Scan for the cell matching the given text and deliver its (x, y) coordinate at center. 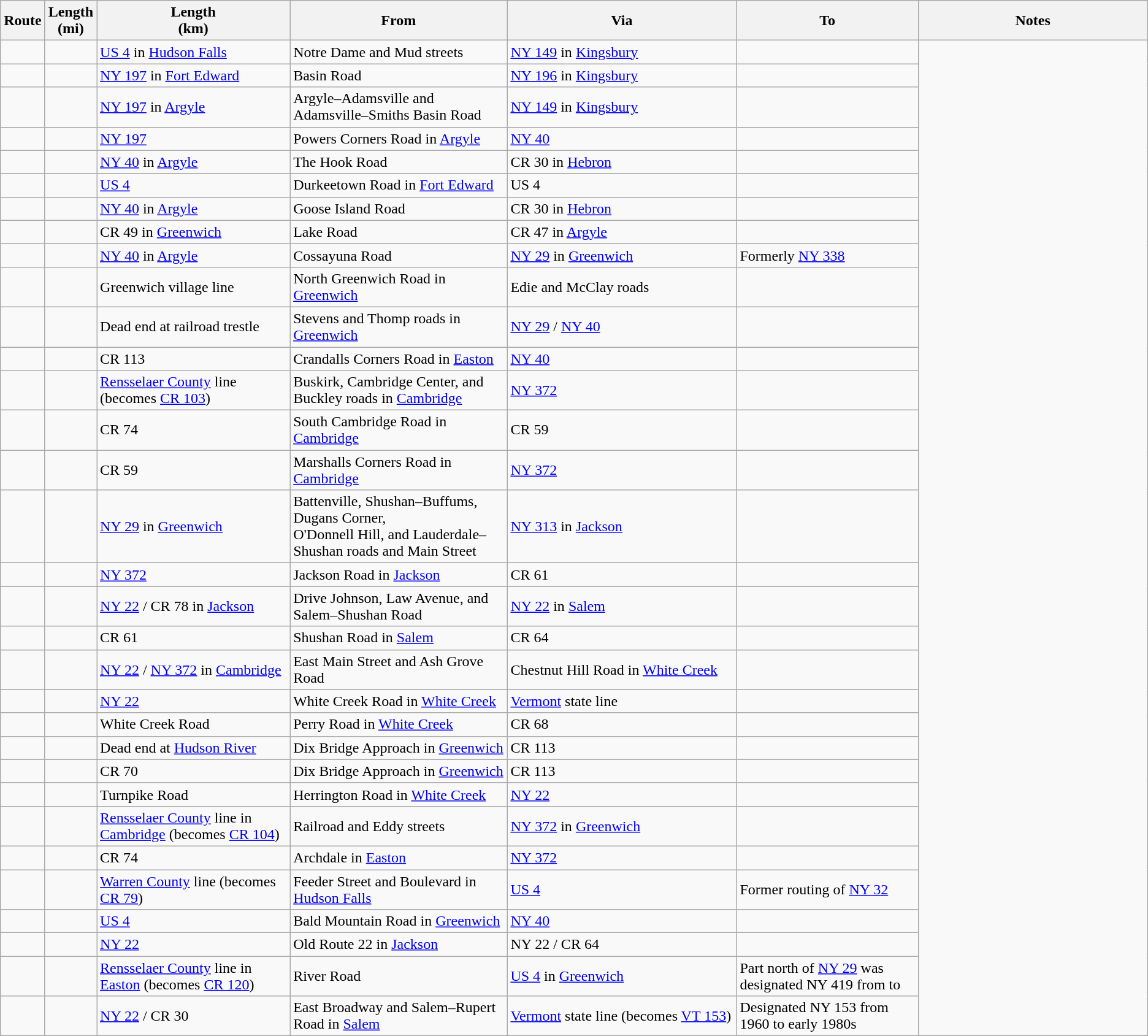
Railroad and Eddy streets (399, 826)
Dead end at railroad trestle (194, 326)
Vermont state line (622, 701)
CR 68 (622, 724)
Drive Johnson, Law Avenue, and Salem–Shushan Road (399, 606)
Cossayuna Road (399, 255)
Stevens and Thomp roads in Greenwich (399, 326)
Designated NY 153 from 1960 to early 1980s (827, 1016)
Shushan Road in Salem (399, 638)
NY 197 (194, 139)
Jackson Road in Jackson (399, 575)
Vermont state line (becomes VT 153) (622, 1016)
Lake Road (399, 232)
Herrington Road in White Creek (399, 794)
East Broadway and Salem–Rupert Road in Salem (399, 1016)
South Cambridge Road in Cambridge (399, 431)
NY 196 in Kingsbury (622, 75)
River Road (399, 977)
NY 313 in Jackson (622, 526)
Rensselaer County line in Cambridge (becomes CR 104) (194, 826)
Perry Road in White Creek (399, 724)
CR 70 (194, 771)
NY 197 in Fort Edward (194, 75)
The Hook Road (399, 162)
Rensselaer County line (becomes CR 103) (194, 390)
CR 49 in Greenwich (194, 232)
Chestnut Hill Road in White Creek (622, 670)
NY 22 / CR 30 (194, 1016)
Greenwich village line (194, 287)
Marshalls Corners Road in Cambridge (399, 470)
Rensselaer County line in Easton (becomes CR 120) (194, 977)
Basin Road (399, 75)
US 4 in Greenwich (622, 977)
Dead end at Hudson River (194, 748)
NY 29 / NY 40 (622, 326)
Goose Island Road (399, 209)
NY 197 in Argyle (194, 107)
To (827, 21)
Bald Mountain Road in Greenwich (399, 921)
Archdale in Easton (399, 858)
NY 22 in Salem (622, 606)
Notes (1033, 21)
From (399, 21)
NY 22 / NY 372 in Cambridge (194, 670)
NY 22 / CR 64 (622, 945)
Crandalls Corners Road in Easton (399, 359)
White Creek Road in White Creek (399, 701)
Via (622, 21)
White Creek Road (194, 724)
Formerly NY 338 (827, 255)
Buskirk, Cambridge Center, and Buckley roads in Cambridge (399, 390)
NY 22 / CR 78 in Jackson (194, 606)
CR 47 in Argyle (622, 232)
Powers Corners Road in Argyle (399, 139)
Length(km) (194, 21)
CR 64 (622, 638)
East Main Street and Ash Grove Road (399, 670)
Former routing of NY 32 (827, 889)
US 4 in Hudson Falls (194, 52)
Edie and McClay roads (622, 287)
Part north of NY 29 was designated NY 419 from to (827, 977)
Feeder Street and Boulevard in Hudson Falls (399, 889)
Route (23, 21)
Durkeetown Road in Fort Edward (399, 185)
Warren County line (becomes CR 79) (194, 889)
Argyle–Adamsville and Adamsville–Smiths Basin Road (399, 107)
Old Route 22 in Jackson (399, 945)
North Greenwich Road in Greenwich (399, 287)
Turnpike Road (194, 794)
Battenville, Shushan–Buffums, Dugans Corner,O'Donnell Hill, and Lauderdale–Shushan roads and Main Street (399, 526)
Length(mi) (71, 21)
Notre Dame and Mud streets (399, 52)
NY 372 in Greenwich (622, 826)
